Identify which cell holds the provided text, then report its (x, y) central coordinate. 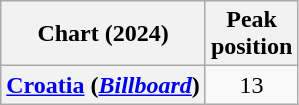
Croatia (Billboard) (104, 85)
13 (251, 85)
Peakposition (251, 34)
Chart (2024) (104, 34)
